Return [x, y] of the center of cell containing provided text 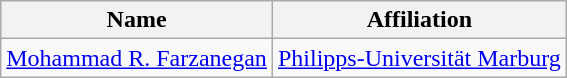
Philipps-Universität Marburg [419, 58]
Name [137, 20]
Mohammad R. Farzanegan [137, 58]
Affiliation [419, 20]
